Find where the given text appears and provide that cell's center as (X, Y) coordinate. 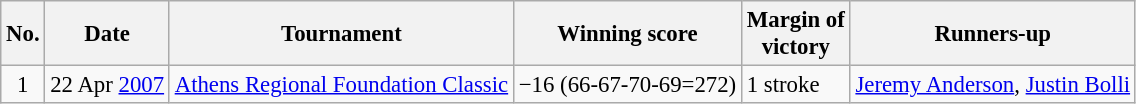
1 stroke (796, 85)
Margin ofvictory (796, 34)
Winning score (627, 34)
Jeremy Anderson, Justin Bolli (992, 85)
Date (107, 34)
1 (23, 85)
22 Apr 2007 (107, 85)
Athens Regional Foundation Classic (341, 85)
No. (23, 34)
Runners-up (992, 34)
Tournament (341, 34)
−16 (66-67-70-69=272) (627, 85)
